Search for the cell housing the specified text and yield its (x, y) center coordinate. 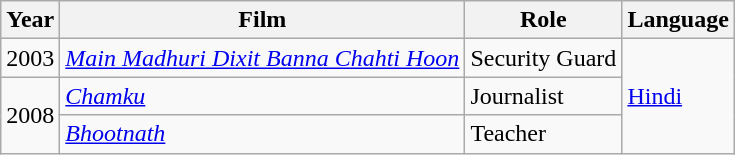
Hindi (678, 96)
Bhootnath (262, 134)
Language (678, 20)
Chamku (262, 96)
Teacher (544, 134)
Role (544, 20)
Main Madhuri Dixit Banna Chahti Hoon (262, 58)
Journalist (544, 96)
Film (262, 20)
2003 (30, 58)
2008 (30, 115)
Year (30, 20)
Security Guard (544, 58)
